Return the [x, y] coordinate for the center point of the cell that contains the specified text.  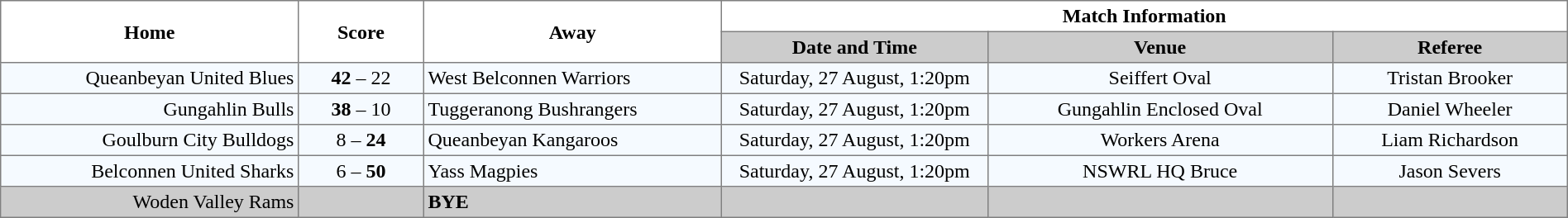
Away [572, 31]
Woden Valley Rams [150, 202]
Match Information [1145, 17]
Gungahlin Bulls [150, 109]
Tristan Brooker [1450, 78]
Referee [1450, 47]
Score [361, 31]
Liam Richardson [1450, 140]
8 – 24 [361, 140]
Workers Arena [1159, 140]
Gungahlin Enclosed Oval [1159, 109]
Tuggeranong Bushrangers [572, 109]
Queanbeyan Kangaroos [572, 140]
BYE [572, 202]
Date and Time [854, 47]
Belconnen United Sharks [150, 171]
NSWRL HQ Bruce [1159, 171]
West Belconnen Warriors [572, 78]
Jason Severs [1450, 171]
42 – 22 [361, 78]
Home [150, 31]
6 – 50 [361, 171]
Venue [1159, 47]
Goulburn City Bulldogs [150, 140]
Daniel Wheeler [1450, 109]
Seiffert Oval [1159, 78]
38 – 10 [361, 109]
Yass Magpies [572, 171]
Queanbeyan United Blues [150, 78]
